Detect which cell encompasses the target text, then output its (x, y) center coordinate. 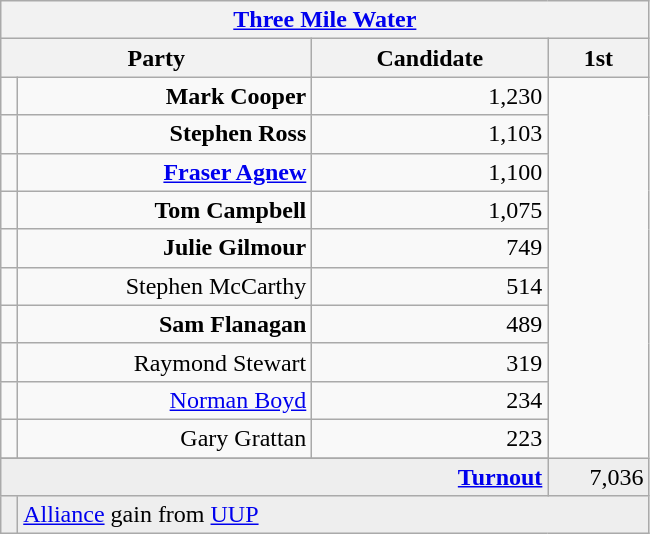
1,230 (430, 96)
Turnout (274, 477)
Three Mile Water (325, 20)
Sam Flanagan (165, 324)
1,100 (430, 172)
749 (430, 248)
1st (598, 58)
Candidate (430, 58)
Norman Boyd (165, 400)
223 (430, 438)
Gary Grattan (165, 438)
Stephen Ross (165, 134)
Julie Gilmour (165, 248)
Mark Cooper (165, 96)
1,103 (430, 134)
489 (430, 324)
514 (430, 286)
Raymond Stewart (165, 362)
Party (156, 58)
Tom Campbell (165, 210)
Fraser Agnew (165, 172)
234 (430, 400)
7,036 (598, 477)
Stephen McCarthy (165, 286)
1,075 (430, 210)
319 (430, 362)
Alliance gain from UUP (334, 515)
